Scan for the cell matching the given text and deliver its (X, Y) coordinate at center. 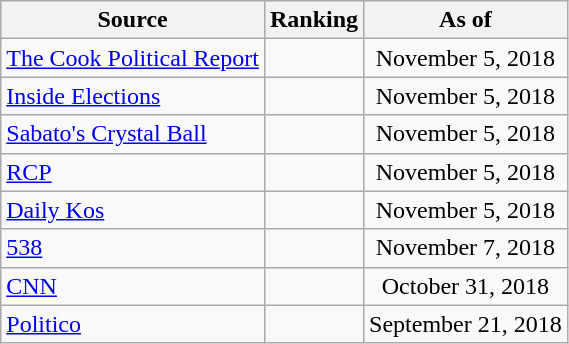
The Cook Political Report (133, 58)
Inside Elections (133, 96)
November 7, 2018 (466, 248)
Daily Kos (133, 210)
Sabato's Crystal Ball (133, 134)
Ranking (314, 20)
Politico (133, 324)
September 21, 2018 (466, 324)
Source (133, 20)
October 31, 2018 (466, 286)
CNN (133, 286)
538 (133, 248)
As of (466, 20)
RCP (133, 172)
